Provide the [x, y] coordinate of the cell's center where the given text is located.  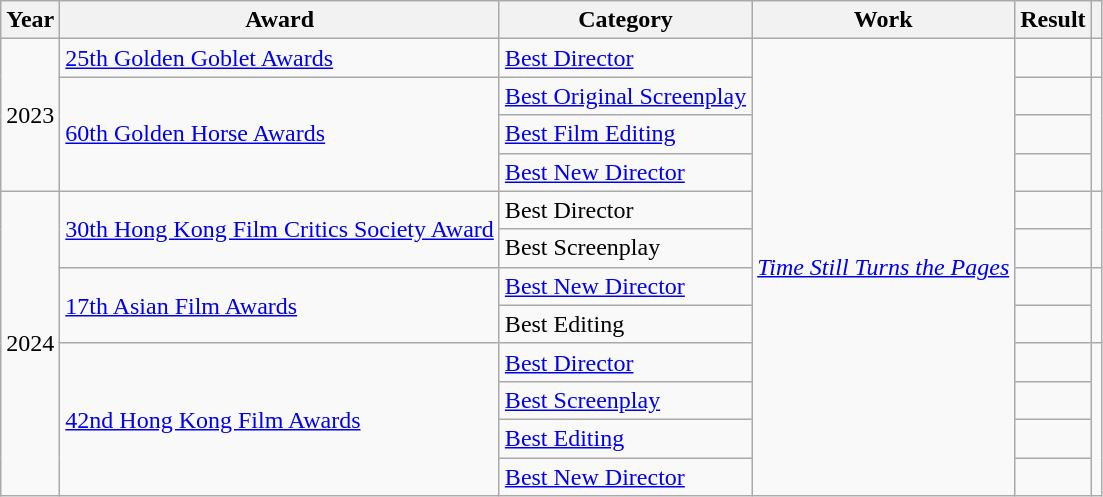
Result [1053, 20]
Time Still Turns the Pages [884, 268]
2024 [30, 343]
2023 [30, 115]
Year [30, 20]
Award [280, 20]
17th Asian Film Awards [280, 305]
25th Golden Goblet Awards [280, 58]
60th Golden Horse Awards [280, 134]
Best Film Editing [625, 134]
42nd Hong Kong Film Awards [280, 419]
Best Original Screenplay [625, 96]
Work [884, 20]
30th Hong Kong Film Critics Society Award [280, 229]
Category [625, 20]
